Locate the cell with the specified text and output its [X, Y] center coordinate. 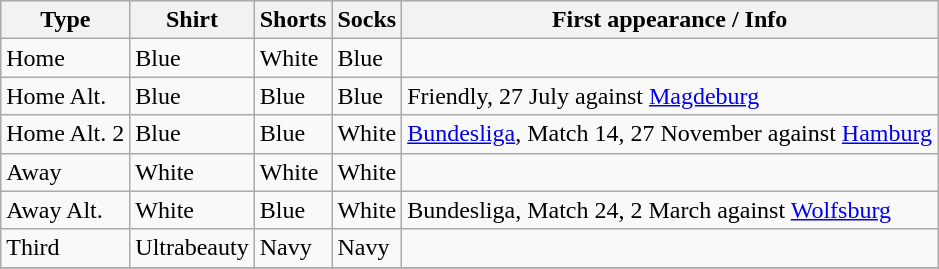
Home Alt. 2 [66, 134]
First appearance / Info [670, 20]
Socks [367, 20]
Home [66, 58]
Third [66, 248]
Shirt [192, 20]
Bundesliga, Match 14, 27 November against Hamburg [670, 134]
Away Alt. [66, 210]
Bundesliga, Match 24, 2 March against Wolfsburg [670, 210]
Type [66, 20]
Friendly, 27 July against Magdeburg [670, 96]
Ultrabeauty [192, 248]
Home Alt. [66, 96]
Shorts [293, 20]
Away [66, 172]
